Capture the cell that displays the provided text and extract its [X, Y] central coordinate. 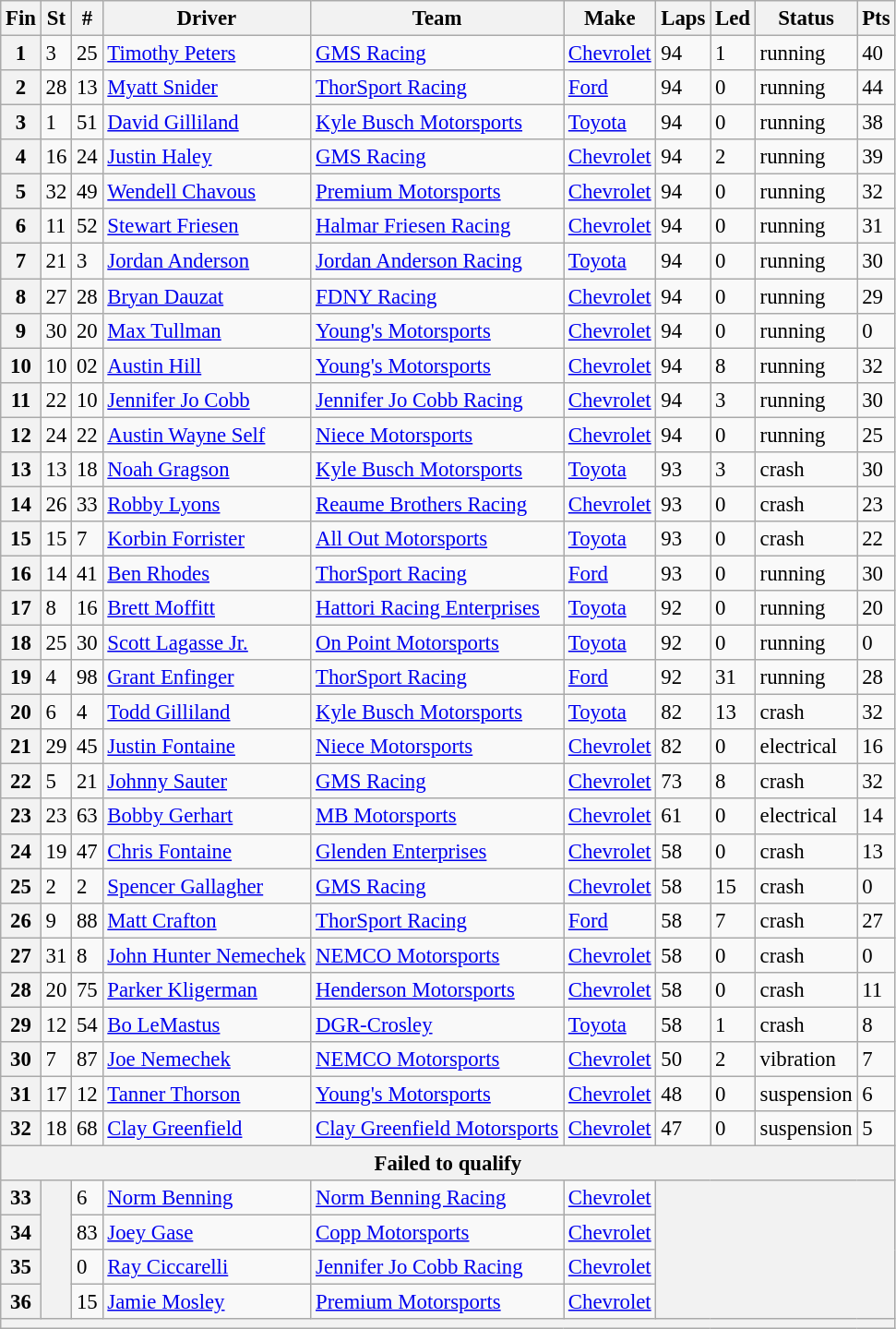
88 [87, 920]
Bobby Gerhart [207, 817]
Hattori Racing Enterprises [437, 608]
68 [87, 1129]
54 [87, 1024]
Team [437, 18]
Spencer Gallagher [207, 886]
Todd Gilliland [207, 712]
Jamie Mosley [207, 1302]
Austin Wayne Self [207, 435]
48 [683, 1094]
Jennifer Jo Cobb [207, 400]
Wendell Chavous [207, 192]
Pts [877, 18]
Myatt Snider [207, 88]
75 [87, 990]
Korbin Forrister [207, 539]
David Gilliland [207, 123]
Reaume Brothers Racing [437, 504]
Driver [207, 18]
41 [87, 573]
On Point Motorsports [437, 643]
44 [877, 88]
Chris Fontaine [207, 851]
98 [87, 677]
Noah Gragson [207, 470]
Johnny Sauter [207, 782]
vibration [806, 1060]
Jordan Anderson [207, 261]
Laps [683, 18]
45 [87, 747]
38 [877, 123]
73 [683, 782]
Joey Gase [207, 1233]
34 [21, 1233]
Ray Ciccarelli [207, 1267]
St [55, 18]
Parker Kligerman [207, 990]
Matt Crafton [207, 920]
Bryan Dauzat [207, 296]
Fin [21, 18]
Norm Benning [207, 1198]
Halmar Friesen Racing [437, 226]
87 [87, 1060]
Timothy Peters [207, 54]
Status [806, 18]
Make [610, 18]
John Hunter Nemechek [207, 955]
52 [87, 226]
Clay Greenfield Motorsports [437, 1129]
DGR-Crosley [437, 1024]
Brett Moffitt [207, 608]
Glenden Enterprises [437, 851]
02 [87, 365]
MB Motorsports [437, 817]
Tanner Thorson [207, 1094]
Copp Motorsports [437, 1233]
Justin Haley [207, 157]
All Out Motorsports [437, 539]
Joe Nemechek [207, 1060]
FDNY Racing [437, 296]
Bo LeMastus [207, 1024]
Robby Lyons [207, 504]
Grant Enfinger [207, 677]
Stewart Friesen [207, 226]
Henderson Motorsports [437, 990]
36 [21, 1302]
63 [87, 817]
Austin Hill [207, 365]
Max Tullman [207, 330]
61 [683, 817]
Justin Fontaine [207, 747]
83 [87, 1233]
Clay Greenfield [207, 1129]
Led [733, 18]
Jordan Anderson Racing [437, 261]
Ben Rhodes [207, 573]
Failed to qualify [448, 1164]
Norm Benning Racing [437, 1198]
39 [877, 157]
49 [87, 192]
# [87, 18]
40 [877, 54]
Scott Lagasse Jr. [207, 643]
50 [683, 1060]
35 [21, 1267]
51 [87, 123]
